Identify which cell holds the provided text, then report its (x, y) central coordinate. 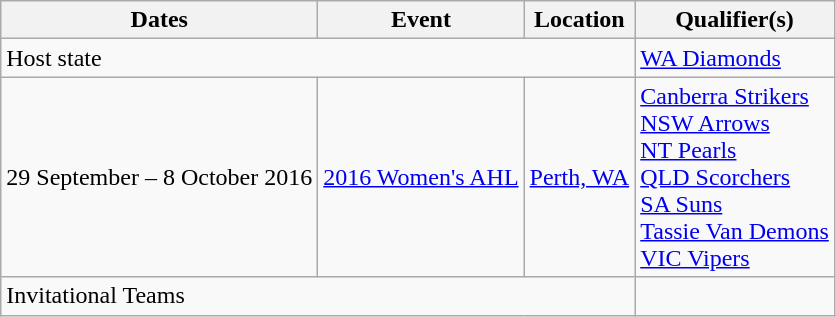
29 September – 8 October 2016 (160, 177)
Location (580, 20)
WA Diamonds (735, 58)
Host state (318, 58)
Event (421, 20)
Qualifier(s) (735, 20)
Perth, WA (580, 177)
Dates (160, 20)
Invitational Teams (318, 296)
Canberra Strikers NSW Arrows NT Pearls QLD Scorchers SA Suns Tassie Van Demons VIC Vipers (735, 177)
2016 Women's AHL (421, 177)
